Output the [x, y] coordinate of the center of the cell containing the given text.  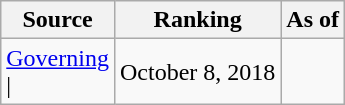
As of [313, 20]
Source [58, 20]
Ranking [197, 20]
Governing| [58, 72]
October 8, 2018 [197, 72]
